Locate the cell with the specified text and output its (x, y) center coordinate. 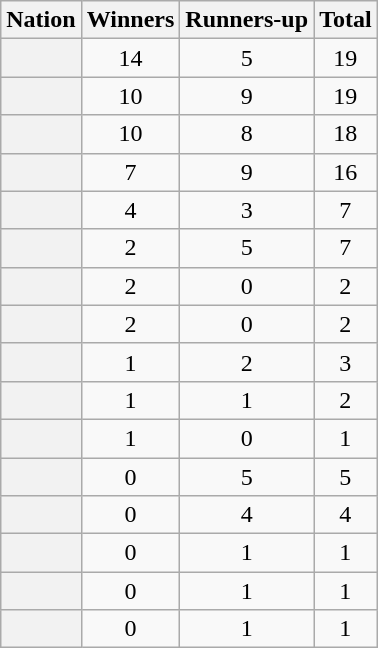
Total (346, 20)
Nation (41, 20)
14 (130, 58)
Winners (130, 20)
16 (346, 172)
Runners-up (247, 20)
18 (346, 134)
8 (247, 134)
